Output the (X, Y) coordinate of the center of the cell containing the given text.  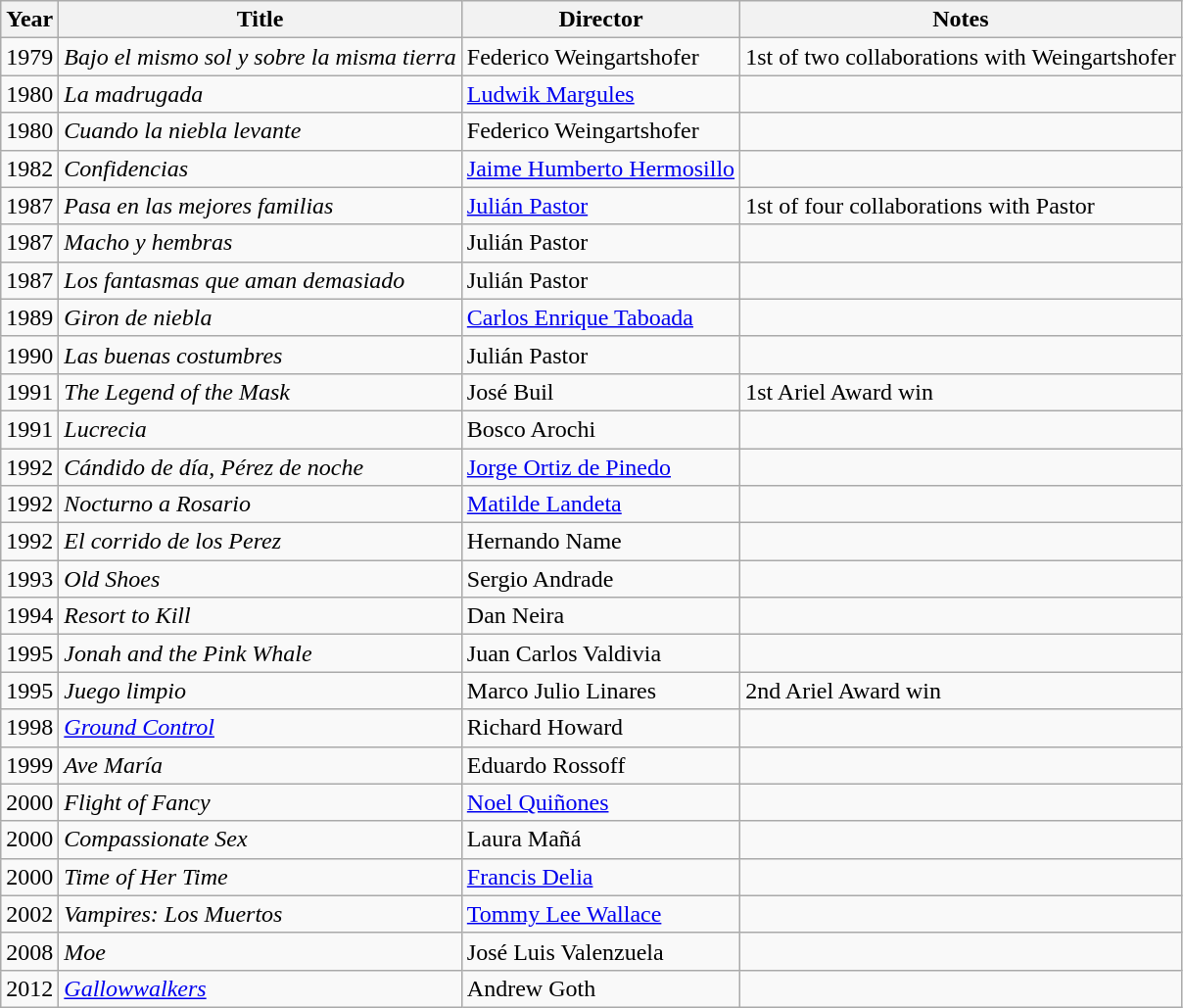
1st of two collaborations with Weingartshofer (962, 57)
Pasa en las mejores familias (260, 206)
Las buenas costumbres (260, 355)
Francis Delia (600, 877)
Ludwik Margules (600, 94)
José Buil (600, 392)
1989 (29, 317)
Laura Mañá (600, 840)
Resort to Kill (260, 616)
1994 (29, 616)
1979 (29, 57)
Tommy Lee Wallace (600, 914)
Moe (260, 951)
Bajo el mismo sol y sobre la misma tierra (260, 57)
Macho y hembras (260, 243)
2012 (29, 988)
José Luis Valenzuela (600, 951)
Title (260, 20)
Lucrecia (260, 429)
Flight of Fancy (260, 802)
2nd Ariel Award win (962, 691)
Gallowwalkers (260, 988)
The Legend of the Mask (260, 392)
1st of four collaborations with Pastor (962, 206)
Marco Julio Linares (600, 691)
Notes (962, 20)
Director (600, 20)
Ave María (260, 765)
El corrido de los Perez (260, 542)
Andrew Goth (600, 988)
Ground Control (260, 728)
2008 (29, 951)
Eduardo Rossoff (600, 765)
Carlos Enrique Taboada (600, 317)
Time of Her Time (260, 877)
Jonah and the Pink Whale (260, 653)
Matilde Landeta (600, 504)
1993 (29, 579)
Bosco Arochi (600, 429)
1990 (29, 355)
Richard Howard (600, 728)
Juan Carlos Valdivia (600, 653)
1999 (29, 765)
Old Shoes (260, 579)
Dan Neira (600, 616)
1st Ariel Award win (962, 392)
Cuando la niebla levante (260, 131)
Los fantasmas que aman demasiado (260, 280)
Juego limpio (260, 691)
Cándido de día, Pérez de noche (260, 467)
Nocturno a Rosario (260, 504)
La madrugada (260, 94)
Compassionate Sex (260, 840)
Giron de niebla (260, 317)
Year (29, 20)
1982 (29, 168)
1998 (29, 728)
Noel Quiñones (600, 802)
Sergio Andrade (600, 579)
Jorge Ortiz de Pinedo (600, 467)
2002 (29, 914)
Hernando Name (600, 542)
Confidencias (260, 168)
Vampires: Los Muertos (260, 914)
Jaime Humberto Hermosillo (600, 168)
